Extract the [x, y] coordinate from the center of the cell holding the provided text.  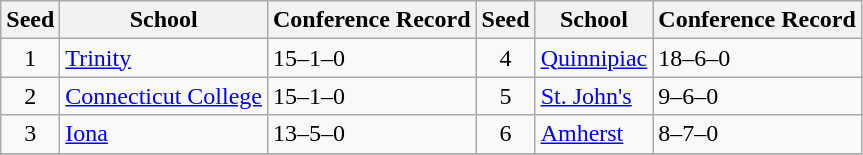
Iona [164, 134]
Amherst [594, 134]
5 [506, 96]
Quinnipiac [594, 58]
13–5–0 [372, 134]
1 [30, 58]
2 [30, 96]
9–6–0 [758, 96]
St. John's [594, 96]
3 [30, 134]
8–7–0 [758, 134]
Trinity [164, 58]
4 [506, 58]
18–6–0 [758, 58]
Connecticut College [164, 96]
6 [506, 134]
